Find where the given text appears and provide that cell's center as (x, y) coordinate. 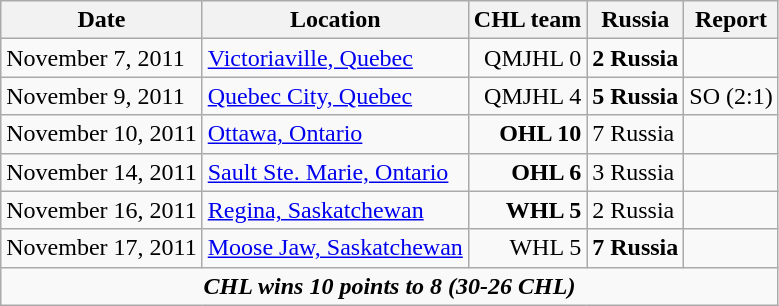
Quebec City, Quebec (335, 96)
OHL 10 (527, 134)
OHL 6 (527, 172)
CHL wins 10 points to 8 (30-26 CHL) (390, 286)
November 7, 2011 (102, 58)
QMJHL 0 (527, 58)
5 Russia (636, 96)
Regina, Saskatchewan (335, 210)
QMJHL 4 (527, 96)
November 9, 2011 (102, 96)
November 16, 2011 (102, 210)
Date (102, 20)
November 10, 2011 (102, 134)
Location (335, 20)
SO (2:1) (731, 96)
Russia (636, 20)
CHL team (527, 20)
November 17, 2011 (102, 248)
Ottawa, Ontario (335, 134)
Sault Ste. Marie, Ontario (335, 172)
Victoriaville, Quebec (335, 58)
Moose Jaw, Saskatchewan (335, 248)
November 14, 2011 (102, 172)
3 Russia (636, 172)
Report (731, 20)
